Locate the cell with the specified text and output its [X, Y] center coordinate. 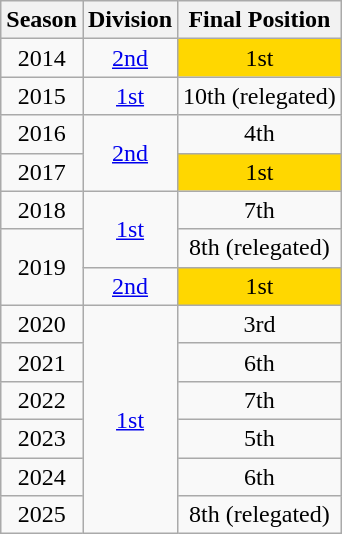
4th [260, 134]
3rd [260, 324]
2014 [42, 58]
2019 [42, 267]
2016 [42, 134]
10th (relegated) [260, 96]
2024 [42, 477]
2023 [42, 438]
2021 [42, 362]
2017 [42, 172]
Season [42, 20]
2020 [42, 324]
5th [260, 438]
Division [130, 20]
2025 [42, 515]
2018 [42, 210]
2015 [42, 96]
2022 [42, 400]
Final Position [260, 20]
